For the text-containing cell, return its midpoint in (X, Y) coordinate format. 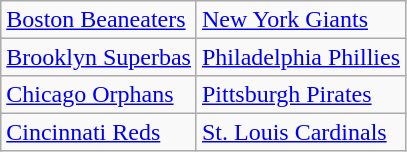
Chicago Orphans (99, 94)
New York Giants (300, 20)
St. Louis Cardinals (300, 132)
Brooklyn Superbas (99, 56)
Philadelphia Phillies (300, 56)
Boston Beaneaters (99, 20)
Pittsburgh Pirates (300, 94)
Cincinnati Reds (99, 132)
